Extract the [x, y] coordinate from the center of the cell holding the provided text.  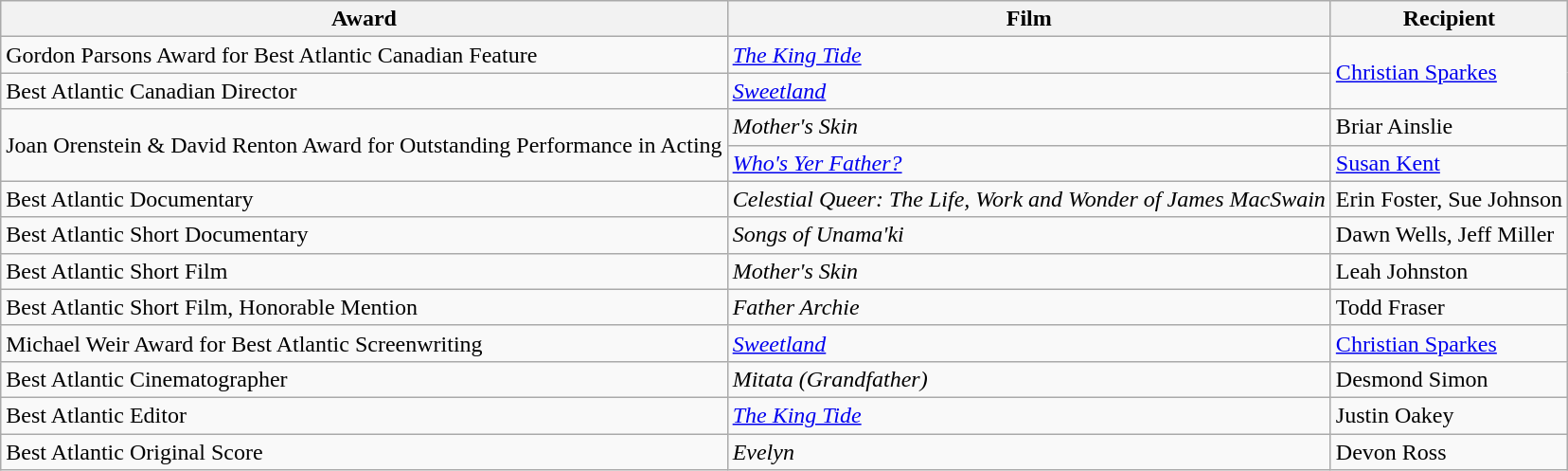
Best Atlantic Editor [364, 415]
Who's Yer Father? [1028, 163]
Best Atlantic Short Film [364, 271]
Father Archie [1028, 307]
Michael Weir Award for Best Atlantic Screenwriting [364, 343]
Evelyn [1028, 452]
Justin Oakey [1449, 415]
Joan Orenstein & David Renton Award for Outstanding Performance in Acting [364, 145]
Best Atlantic Canadian Director [364, 91]
Recipient [1449, 19]
Film [1028, 19]
Dawn Wells, Jeff Miller [1449, 235]
Devon Ross [1449, 452]
Leah Johnston [1449, 271]
Best Atlantic Short Documentary [364, 235]
Susan Kent [1449, 163]
Briar Ainslie [1449, 127]
Desmond Simon [1449, 379]
Gordon Parsons Award for Best Atlantic Canadian Feature [364, 55]
Award [364, 19]
Best Atlantic Short Film, Honorable Mention [364, 307]
Celestial Queer: The Life, Work and Wonder of James MacSwain [1028, 199]
Best Atlantic Cinematographer [364, 379]
Songs of Unama'ki [1028, 235]
Best Atlantic Original Score [364, 452]
Best Atlantic Documentary [364, 199]
Mitata (Grandfather) [1028, 379]
Erin Foster, Sue Johnson [1449, 199]
Todd Fraser [1449, 307]
